Find where the given text appears and provide that cell's center as [x, y] coordinate. 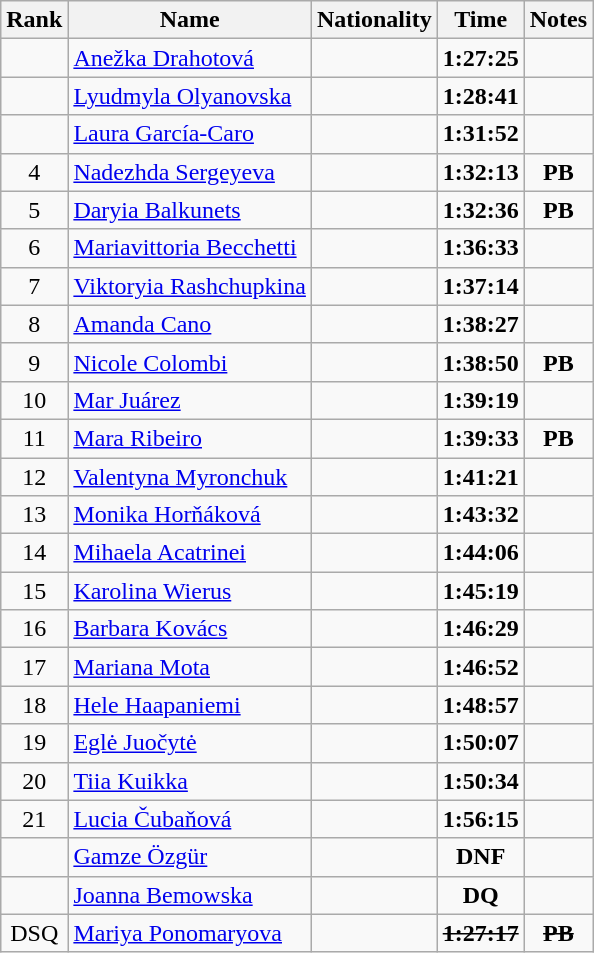
12 [34, 477]
6 [34, 248]
8 [34, 324]
Karolina Wierus [190, 591]
11 [34, 438]
Eglė Juočytė [190, 743]
1:39:33 [480, 438]
1:44:06 [480, 553]
Nadezhda Sergeyeva [190, 172]
16 [34, 629]
1:46:29 [480, 629]
18 [34, 705]
Tiia Kuikka [190, 781]
1:45:19 [480, 591]
Nationality [374, 20]
Daryia Balkunets [190, 210]
Barbara Kovács [190, 629]
Joanna Bemowska [190, 895]
1:56:15 [480, 819]
DSQ [34, 933]
1:50:34 [480, 781]
Nicole Colombi [190, 362]
5 [34, 210]
Rank [34, 20]
DQ [480, 895]
1:50:07 [480, 743]
1:27:25 [480, 58]
1:27:17 [480, 933]
7 [34, 286]
1:28:41 [480, 96]
1:46:52 [480, 667]
Amanda Cano [190, 324]
Notes [558, 20]
1:43:32 [480, 515]
Valentyna Myronchuk [190, 477]
1:38:27 [480, 324]
Time [480, 20]
Lucia Čubaňová [190, 819]
15 [34, 591]
1:36:33 [480, 248]
Lyudmyla Olyanovska [190, 96]
1:32:13 [480, 172]
1:41:21 [480, 477]
Viktoryia Rashchupkina [190, 286]
14 [34, 553]
Mihaela Acatrinei [190, 553]
17 [34, 667]
1:39:19 [480, 400]
Anežka Drahotová [190, 58]
21 [34, 819]
20 [34, 781]
1:32:36 [480, 210]
1:48:57 [480, 705]
Gamze Özgür [190, 857]
10 [34, 400]
Hele Haapaniemi [190, 705]
DNF [480, 857]
Laura García-Caro [190, 134]
Monika Horňáková [190, 515]
Mar Juárez [190, 400]
Mara Ribeiro [190, 438]
Name [190, 20]
19 [34, 743]
1:37:14 [480, 286]
1:31:52 [480, 134]
1:38:50 [480, 362]
Mariya Ponomaryova [190, 933]
Mariavittoria Becchetti [190, 248]
Mariana Mota [190, 667]
9 [34, 362]
4 [34, 172]
13 [34, 515]
